Locate the cell with the specified text and output its [x, y] center coordinate. 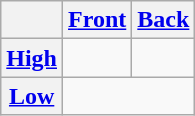
Front [98, 20]
High [32, 58]
Low [32, 96]
Back [164, 20]
